Find where the given text appears and provide that cell's center as [x, y] coordinate. 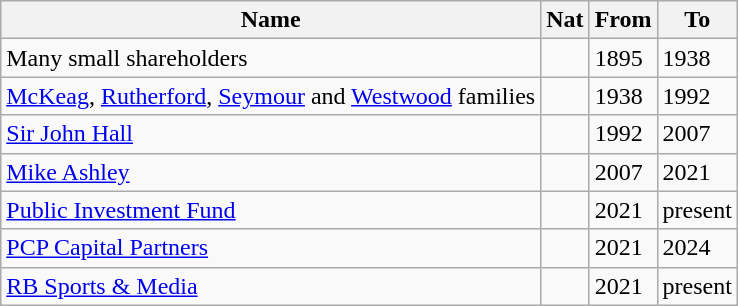
Mike Ashley [271, 172]
2024 [697, 248]
From [623, 20]
McKeag, Rutherford, Seymour and Westwood families [271, 96]
1895 [623, 58]
Name [271, 20]
Many small shareholders [271, 58]
Nat [565, 20]
Sir John Hall [271, 134]
PCP Capital Partners [271, 248]
Public Investment Fund [271, 210]
RB Sports & Media [271, 286]
To [697, 20]
